Pinpoint the cell where the given text exists, returning its [x, y] midpoint coordinate. 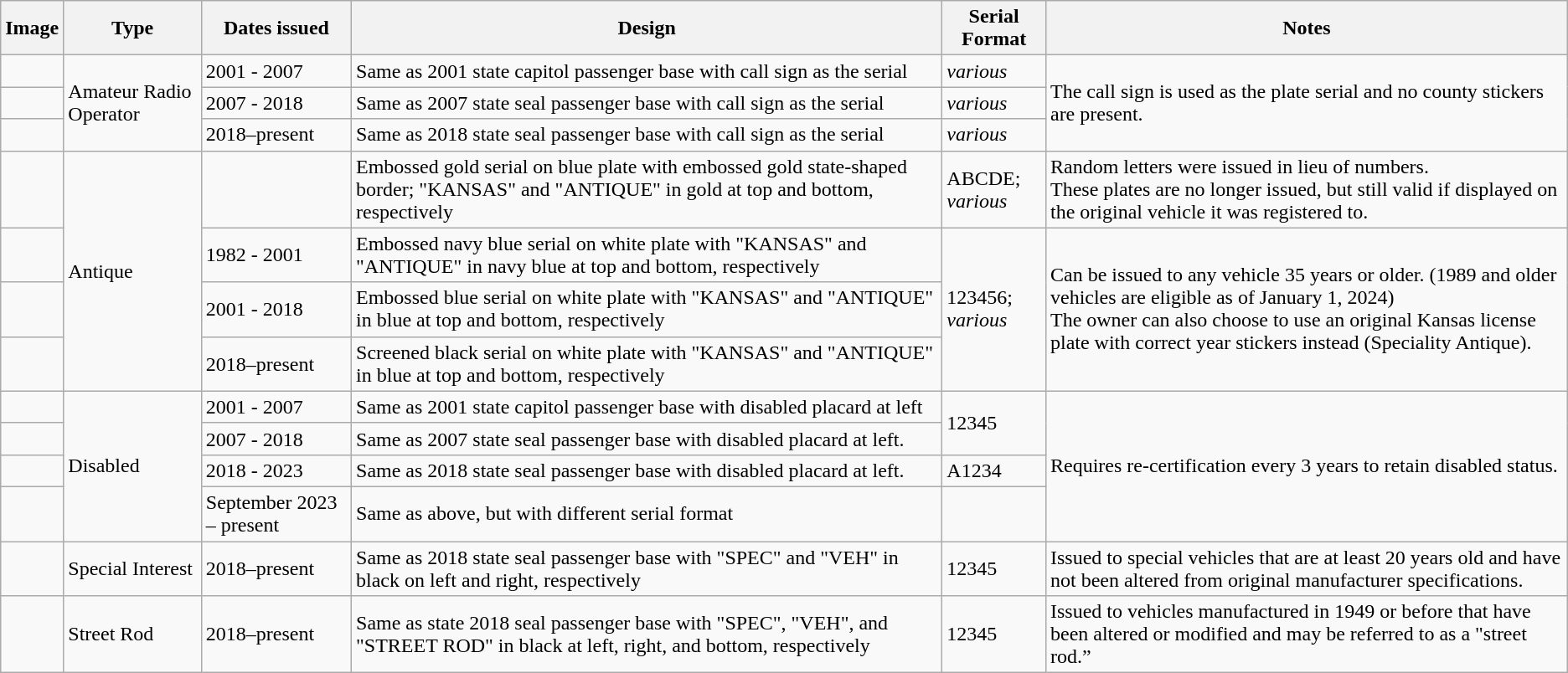
Same as state 2018 seal passenger base with "SPEC", "VEH", and "STREET ROD" in black at left, right, and bottom, respectively [647, 634]
A1234 [994, 470]
Antique [132, 271]
Embossed navy blue serial on white plate with "KANSAS" and "ANTIQUE" in navy blue at top and bottom, respectively [647, 254]
The call sign is used as the plate serial and no county stickers are present. [1307, 103]
Dates issued [276, 28]
ABCDE;various [994, 189]
Requires re-certification every 3 years to retain disabled status. [1307, 465]
Notes [1307, 28]
Type [132, 28]
Amateur Radio Operator [132, 103]
Same as 2001 state capitol passenger base with call sign as the serial [647, 71]
Embossed gold serial on blue plate with embossed gold state-shaped border; "KANSAS" and "ANTIQUE" in gold at top and bottom, respectively [647, 189]
Same as above, but with different serial format [647, 514]
123456;various [994, 310]
Special Interest [132, 568]
2001 - 2018 [276, 310]
Same as 2018 state seal passenger base with "SPEC" and "VEH" in black on left and right, respectively [647, 568]
Same as 2007 state seal passenger base with disabled placard at left. [647, 439]
Same as 2018 state seal passenger base with call sign as the serial [647, 135]
Same as 2001 state capitol passenger base with disabled placard at left [647, 407]
Design [647, 28]
1982 - 2001 [276, 254]
Issued to vehicles manufactured in 1949 or before that have been altered or modified and may be referred to as a "street rod.” [1307, 634]
Image [32, 28]
September 2023 – present [276, 514]
Screened black serial on white plate with "KANSAS" and "ANTIQUE" in blue at top and bottom, respectively [647, 363]
2018 - 2023 [276, 470]
Serial Format [994, 28]
Street Rod [132, 634]
Issued to special vehicles that are at least 20 years old and have not been altered from original manufacturer specifications. [1307, 568]
Same as 2018 state seal passenger base with disabled placard at left. [647, 470]
Embossed blue serial on white plate with "KANSAS" and "ANTIQUE" in blue at top and bottom, respectively [647, 310]
Disabled [132, 465]
Same as 2007 state seal passenger base with call sign as the serial [647, 103]
